Identify which cell holds the provided text, then report its [x, y] central coordinate. 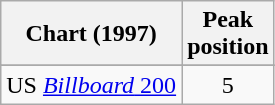
US Billboard 200 [92, 85]
Chart (1997) [92, 34]
5 [228, 85]
Peakposition [228, 34]
